Locate the cell with the specified text and output its (x, y) center coordinate. 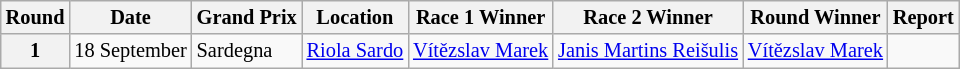
Grand Prix (247, 17)
1 (36, 51)
18 September (130, 51)
Race 1 Winner (480, 17)
Date (130, 17)
Janis Martins Reišulis (648, 51)
Round Winner (816, 17)
Race 2 Winner (648, 17)
Sardegna (247, 51)
Report (924, 17)
Riola Sardo (356, 51)
Location (356, 17)
Round (36, 17)
